Provide the [X, Y] coordinate of the cell's center where the given text is located.  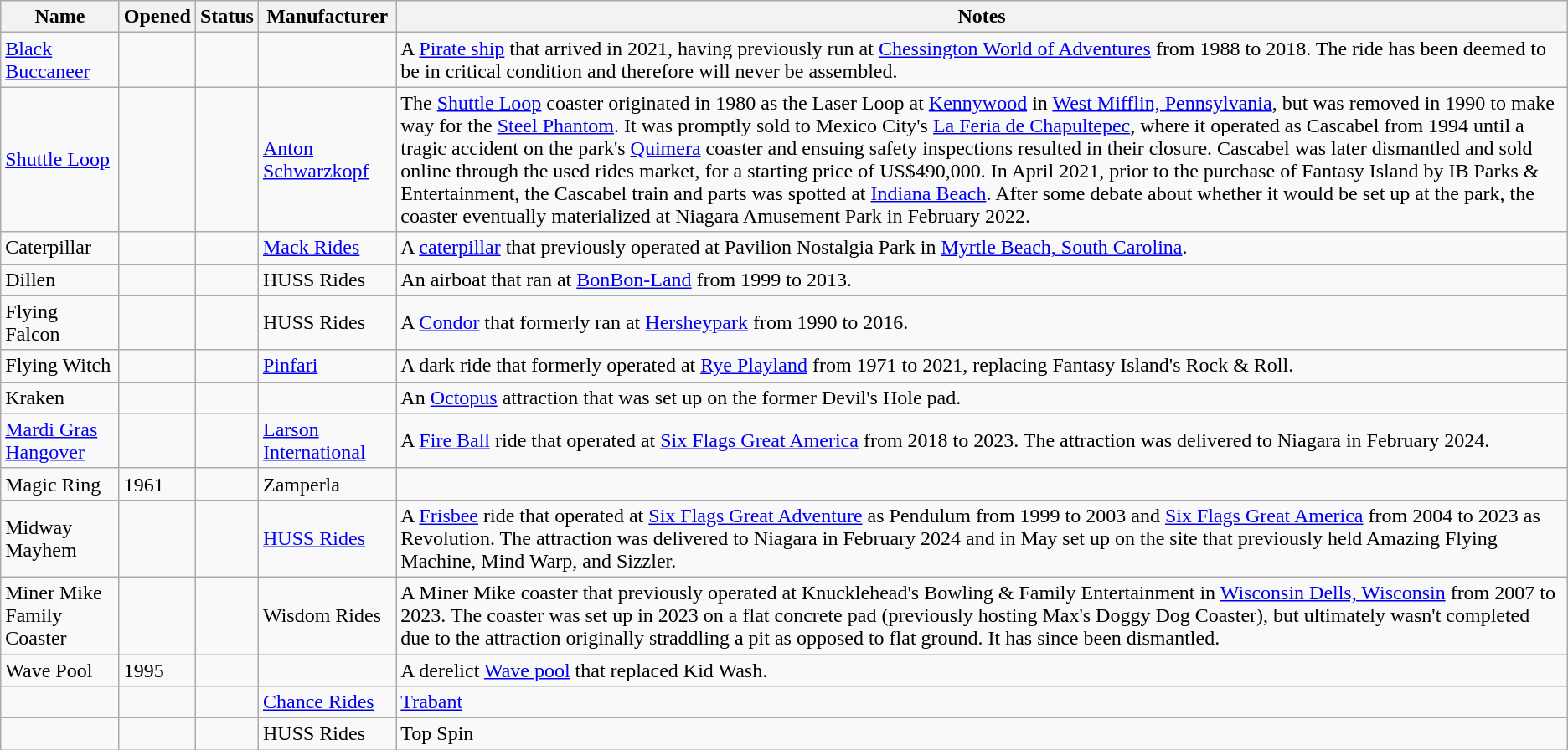
Anton Schwarzkopf [327, 159]
Pinfari [327, 366]
Dillen [60, 280]
Wisdom Rides [327, 615]
A Fire Ball ride that operated at Six Flags Great America from 2018 to 2023. The attraction was delivered to Niagara in February 2024. [982, 440]
Wave Pool [60, 670]
Flying Falcon [60, 323]
Black Buccaneer [60, 60]
Midway Mayhem [60, 538]
A Condor that formerly ran at Hersheypark from 1990 to 2016. [982, 323]
Notes [982, 17]
Name [60, 17]
An airboat that ran at BonBon-Land from 1999 to 2013. [982, 280]
Miner Mike Family Coaster [60, 615]
Larson International [327, 440]
Chance Rides [327, 702]
Mack Rides [327, 248]
1961 [157, 484]
Magic Ring [60, 484]
Zamperla [327, 484]
Trabant [982, 702]
An Octopus attraction that was set up on the former Devil's Hole pad. [982, 398]
Kraken [60, 398]
Status [226, 17]
Opened [157, 17]
1995 [157, 670]
Flying Witch [60, 366]
Manufacturer [327, 17]
Mardi Gras Hangover [60, 440]
Top Spin [982, 734]
Caterpillar [60, 248]
A caterpillar that previously operated at Pavilion Nostalgia Park in Myrtle Beach, South Carolina. [982, 248]
A dark ride that formerly operated at Rye Playland from 1971 to 2021, replacing Fantasy Island's Rock & Roll. [982, 366]
A derelict Wave pool that replaced Kid Wash. [982, 670]
Shuttle Loop [60, 159]
